Provide the [X, Y] coordinate of the cell's center where the given text is located.  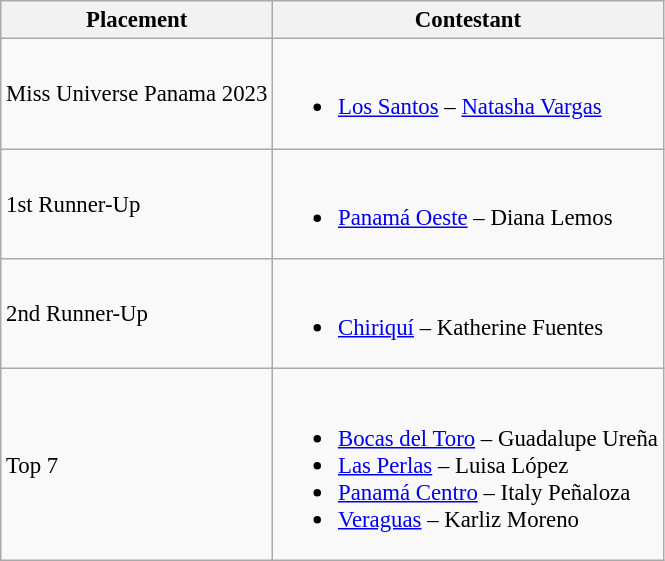
Bocas del Toro – Guadalupe UreñaLas Perlas – Luisa LópezPanamá Centro – Italy PeñalozaVeraguas – Karliz Moreno [468, 464]
Panamá Oeste – Diana Lemos [468, 204]
Top 7 [137, 464]
Contestant [468, 20]
1st Runner-Up [137, 204]
2nd Runner-Up [137, 314]
Los Santos – Natasha Vargas [468, 94]
Placement [137, 20]
Miss Universe Panama 2023 [137, 94]
Chiriquí – Katherine Fuentes [468, 314]
